Locate the cell with the specified text and output its (x, y) center coordinate. 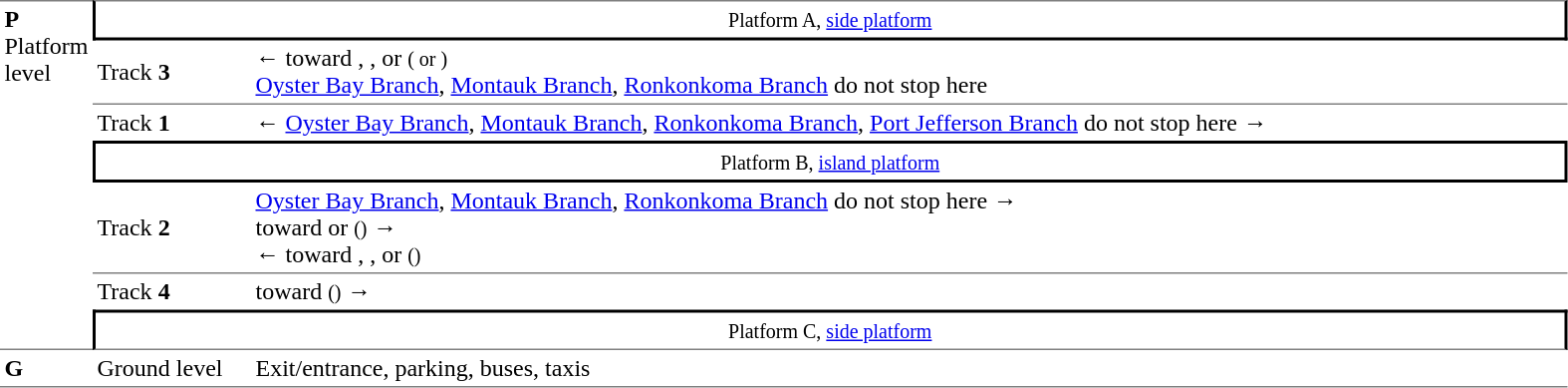
Track 1 (171, 123)
Platform C, side platform (830, 329)
← toward , , or ( or ) Oyster Bay Branch, Montauk Branch, Ronkonkoma Branch do not stop here (910, 72)
G (46, 369)
Track 3 (171, 72)
Track 4 (171, 291)
Oyster Bay Branch, Montauk Branch, Ronkonkoma Branch do not stop here → toward or () →← toward , , or () (910, 228)
Track 2 (171, 228)
Ground level (171, 369)
Platform A, side platform (830, 20)
← Oyster Bay Branch, Montauk Branch, Ronkonkoma Branch, Port Jefferson Branch do not stop here → (910, 123)
Platform B, island platform (830, 162)
PPlatform level (46, 176)
toward () → (910, 291)
Exit/entrance, parking, buses, taxis (910, 369)
